Scan for the cell matching the given text and deliver its [x, y] coordinate at center. 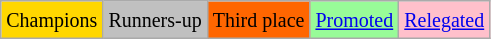
Champions [52, 20]
Third place [258, 20]
Runners-up [155, 20]
Relegated [444, 20]
Promoted [354, 20]
